Search for the cell housing the specified text and yield its [X, Y] center coordinate. 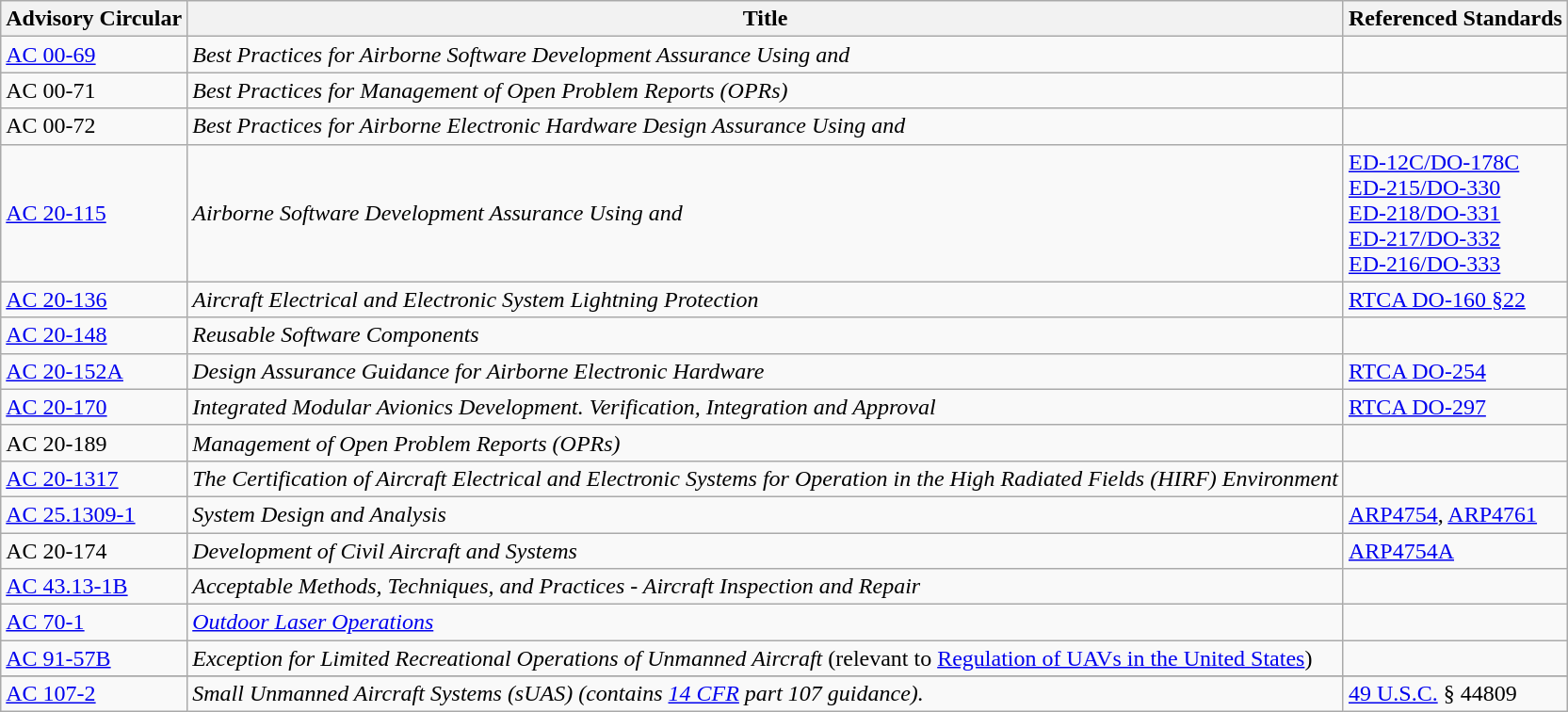
Best Practices for Airborne Software Development Assurance Using and [766, 55]
Management of Open Problem Reports (OPRs) [766, 443]
AC 20-189 [94, 443]
RTCA DO-160 §22 [1455, 299]
Best Practices for Management of Open Problem Reports (OPRs) [766, 90]
Airborne Software Development Assurance Using and [766, 213]
AC 20-1317 [94, 478]
AC 20-136 [94, 299]
AC 20-115 [94, 213]
AC 70-1 [94, 623]
ARP4754A [1455, 551]
RTCA DO-254 [1455, 371]
AC 00-72 [94, 126]
AC 43.13-1B [94, 587]
AC 20-152A [94, 371]
Best Practices for Airborne Electronic Hardware Design Assurance Using and [766, 126]
Title [766, 19]
System Design and Analysis [766, 514]
Exception for Limited Recreational Operations of Unmanned Aircraft (relevant to Regulation of UAVs in the United States) [766, 658]
AC 91-57B [94, 658]
RTCA DO-297 [1455, 407]
AC 25.1309-1 [94, 514]
Aircraft Electrical and Electronic System Lightning Protection [766, 299]
Small Unmanned Aircraft Systems (sUAS) (contains 14 CFR part 107 guidance). [766, 694]
AC 20-170 [94, 407]
The Certification of Aircraft Electrical and Electronic Systems for Operation in the High Radiated Fields (HIRF) Environment [766, 478]
AC 107-2 [94, 694]
AC 20-174 [94, 551]
Acceptable Methods, Techniques, and Practices - Aircraft Inspection and Repair [766, 587]
ARP4754, ARP4761 [1455, 514]
Design Assurance Guidance for Airborne Electronic Hardware [766, 371]
Advisory Circular [94, 19]
Integrated Modular Avionics Development. Verification, Integration and Approval [766, 407]
49 U.S.C. § 44809 [1455, 694]
Outdoor Laser Operations [766, 623]
Referenced Standards [1455, 19]
Reusable Software Components [766, 335]
AC 00-69 [94, 55]
AC 20-148 [94, 335]
ED-12C/DO-178CED-215/DO-330ED-218/DO-331ED-217/DO-332ED-216/DO-333 [1455, 213]
AC 00-71 [94, 90]
Development of Civil Aircraft and Systems [766, 551]
